Find where the given text appears and provide that cell's center as [X, Y] coordinate. 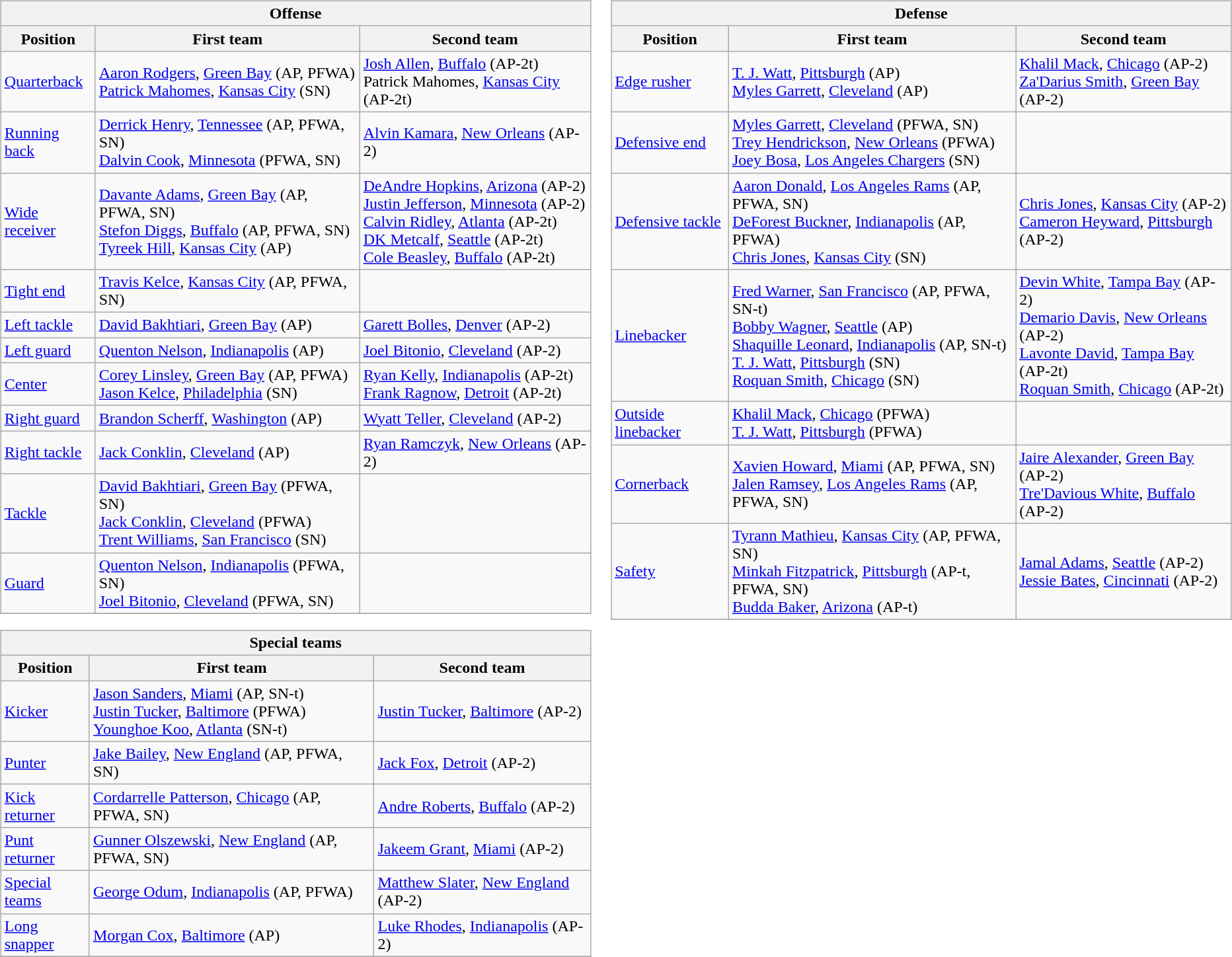
Jack Conklin, Cleveland (AP) [227, 452]
T. J. Watt, Pittsburgh (AP)Myles Garrett, Cleveland (AP) [872, 81]
Edge rusher [670, 81]
Tyrann Mathieu, Kansas City (AP, PFWA, SN)Minkah Fitzpatrick, Pittsburgh (AP-t, PFWA, SN)Budda Baker, Arizona (AP-t) [872, 572]
Brandon Scherff, Washington (AP) [227, 418]
Josh Allen, Buffalo (AP-2t)Patrick Mahomes, Kansas City (AP-2t) [475, 81]
Right guard [48, 418]
George Odum, Indianapolis (AP, PFWA) [231, 892]
Davante Adams, Green Bay (AP, PFWA, SN)Stefon Diggs, Buffalo (AP, PFWA, SN)Tyreek Hill, Kansas City (AP) [227, 221]
Quenton Nelson, Indianapolis (PFWA, SN)Joel Bitonio, Cleveland (PFWA, SN) [227, 583]
Corey Linsley, Green Bay (AP, PFWA)Jason Kelce, Philadelphia (SN) [227, 385]
Left tackle [48, 325]
Wide receiver [48, 221]
Defensive end [670, 142]
Khalil Mack, Chicago (AP-2)Za'Darius Smith, Green Bay (AP-2) [1124, 81]
Wyatt Teller, Cleveland (AP-2) [475, 418]
David Bakhtiari, Green Bay (AP) [227, 325]
Gunner Olszewski, New England (AP, PFWA, SN) [231, 849]
Justin Tucker, Baltimore (AP-2) [482, 711]
Offense [295, 13]
Cornerback [670, 484]
Cordarrelle Patterson, Chicago (AP, PFWA, SN) [231, 806]
Punter [45, 763]
Jake Bailey, New England (AP, PFWA, SN) [231, 763]
Kick returner [45, 806]
David Bakhtiari, Green Bay (PFWA, SN)Jack Conklin, Cleveland (PFWA)Trent Williams, San Francisco (SN) [227, 513]
Derrick Henry, Tennessee (AP, PFWA, SN)Dalvin Cook, Minnesota (PFWA, SN) [227, 142]
Jakeem Grant, Miami (AP-2) [482, 849]
Defensive tackle [670, 221]
Defense [921, 13]
Linebacker [670, 336]
Left guard [48, 350]
Xavien Howard, Miami (AP, PFWA, SN)Jalen Ramsey, Los Angeles Rams (AP, PFWA, SN) [872, 484]
Long snapper [45, 935]
Travis Kelce, Kansas City (AP, PFWA, SN) [227, 291]
Quenton Nelson, Indianapolis (AP) [227, 350]
Aaron Donald, Los Angeles Rams (AP, PFWA, SN)DeForest Buckner, Indianapolis (AP, PFWA)Chris Jones, Kansas City (SN) [872, 221]
Luke Rhodes, Indianapolis (AP-2) [482, 935]
Aaron Rodgers, Green Bay (AP, PFWA)Patrick Mahomes, Kansas City (SN) [227, 81]
Quarterback [48, 81]
Jaire Alexander, Green Bay (AP-2)Tre'Davious White, Buffalo (AP-2) [1124, 484]
Jack Fox, Detroit (AP-2) [482, 763]
Punt returner [45, 849]
Jason Sanders, Miami (AP, SN-t)Justin Tucker, Baltimore (PFWA)Younghoe Koo, Atlanta (SN-t) [231, 711]
Myles Garrett, Cleveland (PFWA, SN)Trey Hendrickson, New Orleans (PFWA)Joey Bosa, Los Angeles Chargers (SN) [872, 142]
Guard [48, 583]
Khalil Mack, Chicago (PFWA)T. J. Watt, Pittsburgh (PFWA) [872, 423]
Jamal Adams, Seattle (AP-2)Jessie Bates, Cincinnati (AP-2) [1124, 572]
Andre Roberts, Buffalo (AP-2) [482, 806]
Kicker [45, 711]
Ryan Kelly, Indianapolis (AP-2t) Frank Ragnow, Detroit (AP-2t) [475, 385]
Garett Bolles, Denver (AP-2) [475, 325]
Running back [48, 142]
Tackle [48, 513]
Matthew Slater, New England (AP-2) [482, 892]
Outside linebacker [670, 423]
Chris Jones, Kansas City (AP-2)Cameron Heyward, Pittsburgh (AP-2) [1124, 221]
Ryan Ramczyk, New Orleans (AP-2) [475, 452]
Alvin Kamara, New Orleans (AP-2) [475, 142]
Devin White, Tampa Bay (AP-2)Demario Davis, New Orleans (AP-2)Lavonte David, Tampa Bay (AP-2t)Roquan Smith, Chicago (AP-2t) [1124, 336]
Joel Bitonio, Cleveland (AP-2) [475, 350]
Tight end [48, 291]
Morgan Cox, Baltimore (AP) [231, 935]
Center [48, 385]
Safety [670, 572]
Right tackle [48, 452]
